Output the (X, Y) coordinate of the center of the cell containing the given text.  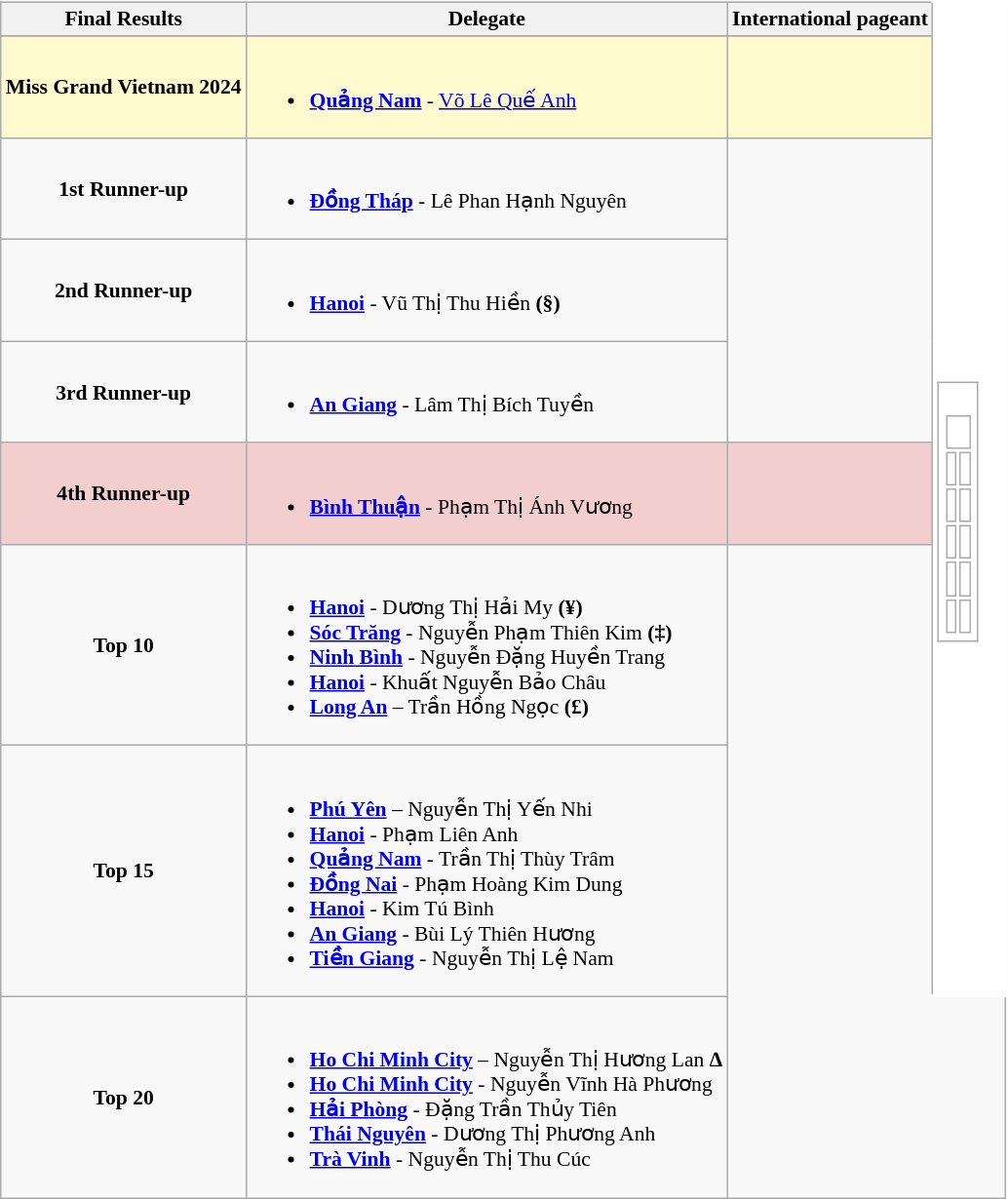
Top 20 (124, 1098)
3rd Runner-up (124, 392)
2nd Runner-up (124, 290)
Top 10 (124, 645)
4th Runner-up (124, 494)
Top 15 (124, 871)
International pageant (831, 19)
Đồng Tháp - Lê Phan Hạnh Nguyên (487, 189)
Final Results (124, 19)
1st Runner-up (124, 189)
An Giang - Lâm Thị Bích Tuyền (487, 392)
Delegate (487, 19)
Hanoi - Vũ Thị Thu Hiền (§) (487, 290)
Quảng Nam - Võ Lê Quế Anh (487, 88)
Bình Thuận - Phạm Thị Ánh Vương (487, 494)
Miss Grand Vietnam 2024 (124, 88)
